From the cell containing the given text, extract its center point as [x, y] coordinate. 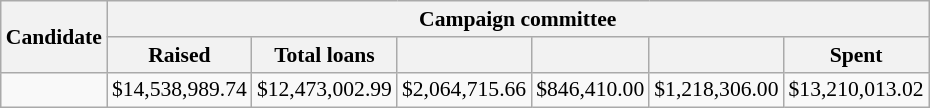
Spent [856, 55]
Raised [180, 55]
$12,473,002.99 [324, 90]
$1,218,306.00 [716, 90]
$846,410.00 [590, 90]
Candidate [54, 36]
$14,538,989.74 [180, 90]
Total loans [324, 55]
$2,064,715.66 [464, 90]
Campaign committee [518, 19]
$13,210,013.02 [856, 90]
